Detect which cell encompasses the target text, then output its [X, Y] center coordinate. 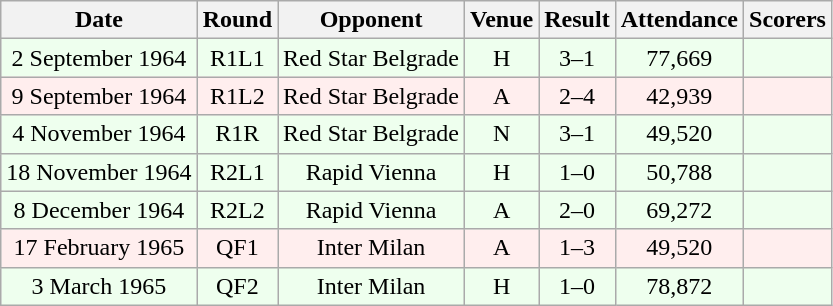
N [502, 134]
17 February 1965 [99, 248]
Result [577, 20]
8 December 1964 [99, 210]
2 September 1964 [99, 58]
3 March 1965 [99, 286]
R1L2 [237, 96]
R1R [237, 134]
Date [99, 20]
Opponent [372, 20]
42,939 [679, 96]
50,788 [679, 172]
R2L1 [237, 172]
Attendance [679, 20]
Scorers [788, 20]
69,272 [679, 210]
QF2 [237, 286]
QF1 [237, 248]
1–3 [577, 248]
4 November 1964 [99, 134]
78,872 [679, 286]
2–0 [577, 210]
R1L1 [237, 58]
9 September 1964 [99, 96]
Venue [502, 20]
2–4 [577, 96]
77,669 [679, 58]
Round [237, 20]
R2L2 [237, 210]
18 November 1964 [99, 172]
